Scan for the cell matching the given text and deliver its [X, Y] coordinate at center. 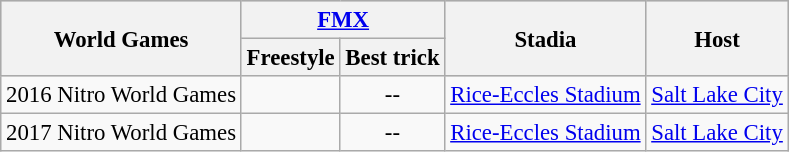
2017 Nitro World Games [122, 133]
Best trick [392, 58]
Freestyle [290, 58]
World Games [122, 38]
2016 Nitro World Games [122, 95]
FMX [343, 20]
Host [717, 38]
Stadia [546, 38]
